Output the (x, y) coordinate of the center of the cell containing the given text.  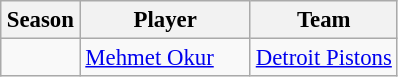
Season (40, 20)
Detroit Pistons (324, 58)
Player (165, 20)
Team (324, 20)
Mehmet Okur (165, 58)
